Determine the (x, y) coordinate at the center of the cell enclosing the given text.  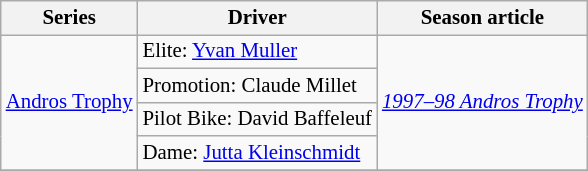
Season article (482, 18)
Promotion: Claude Millet (258, 85)
Pilot Bike: David Baffeleuf (258, 119)
Driver (258, 18)
Series (70, 18)
1997–98 Andros Trophy (482, 102)
Andros Trophy (70, 102)
Dame: Jutta Kleinschmidt (258, 153)
Elite: Yvan Muller (258, 51)
